Detect which cell encompasses the target text, then output its [X, Y] center coordinate. 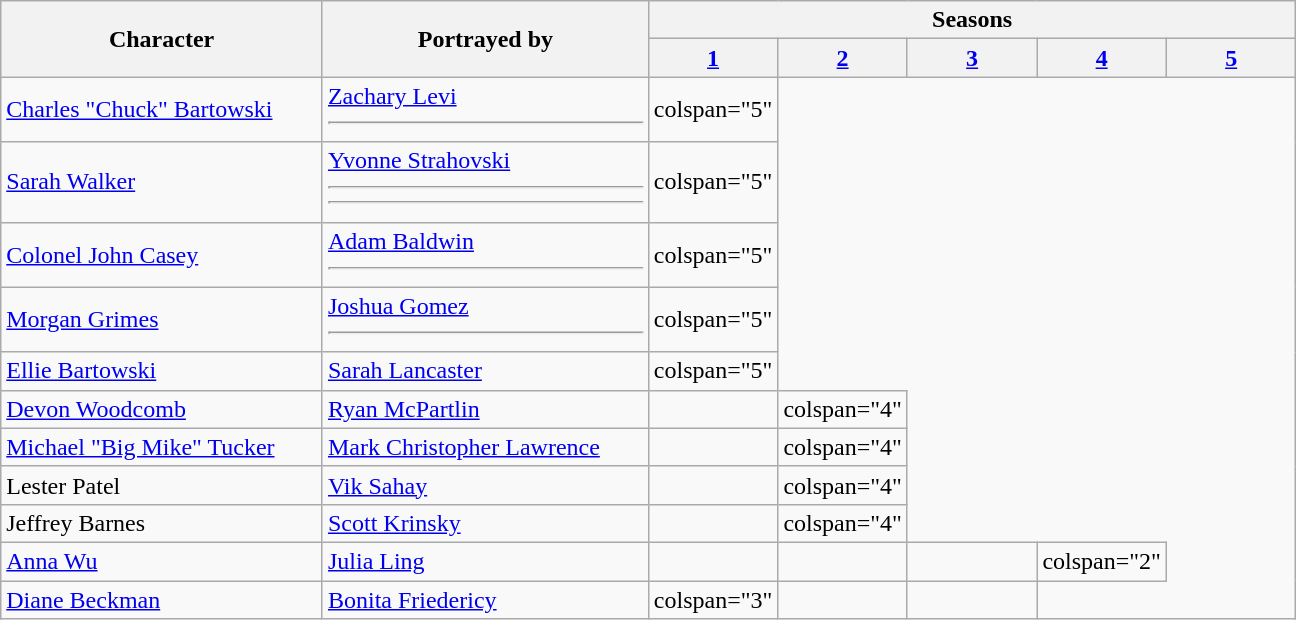
2 [843, 58]
Yvonne Strahovski [485, 182]
Jeffrey Barnes [162, 523]
3 [972, 58]
Sarah Walker [162, 182]
Seasons [972, 20]
5 [1231, 58]
Michael "Big Mike" Tucker [162, 447]
Ryan McPartlin [485, 409]
4 [1102, 58]
Anna Wu [162, 561]
Ellie Bartowski [162, 371]
colspan="2" [1102, 561]
1 [713, 58]
Scott Krinsky [485, 523]
Zachary Levi [485, 110]
Bonita Friedericy [485, 599]
Mark Christopher Lawrence [485, 447]
Colonel John Casey [162, 254]
Charles "Chuck" Bartowski [162, 110]
Morgan Grimes [162, 320]
Adam Baldwin [485, 254]
Devon Woodcomb [162, 409]
Julia Ling [485, 561]
Joshua Gomez [485, 320]
Sarah Lancaster [485, 371]
Portrayed by [485, 39]
colspan="3" [713, 599]
Lester Patel [162, 485]
Vik Sahay [485, 485]
Diane Beckman [162, 599]
Character [162, 39]
